Output the (X, Y) coordinate of the center of the cell containing the given text.  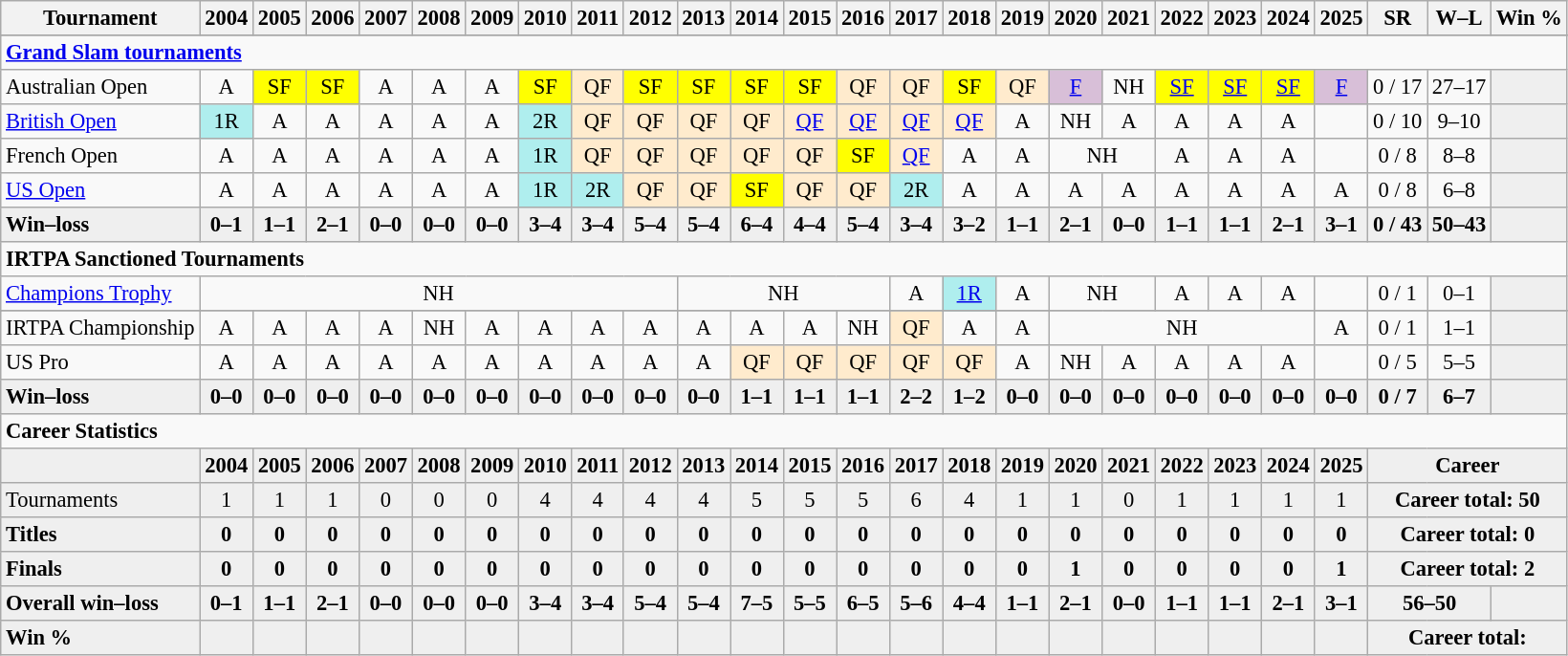
Australian Open (100, 87)
0 / 10 (1398, 121)
Career Statistics (784, 431)
Career total: 2 (1468, 569)
0 / 17 (1398, 87)
Career total: 50 (1468, 500)
IRTPA Championship (100, 328)
6–4 (757, 225)
W–L (1459, 18)
6 (916, 500)
8–8 (1459, 156)
Tournaments (100, 500)
French Open (100, 156)
0 / 7 (1398, 397)
Titles (100, 535)
Champions Trophy (100, 294)
50–43 (1459, 225)
6–8 (1459, 190)
IRTPA Sanctioned Tournaments (784, 259)
British Open (100, 121)
6–7 (1459, 397)
Tournament (100, 18)
3–2 (969, 225)
Career (1468, 466)
5–6 (916, 603)
US Open (100, 190)
2–2 (916, 397)
0 / 5 (1398, 362)
Career total: 0 (1468, 535)
Overall win–loss (100, 603)
1–2 (969, 397)
US Pro (100, 362)
6–5 (863, 603)
7–5 (757, 603)
56–50 (1430, 603)
Grand Slam tournaments (784, 53)
27–17 (1459, 87)
Career total: (1468, 638)
Finals (100, 569)
SR (1398, 18)
0 / 43 (1398, 225)
9–10 (1459, 121)
